Locate the cell with the specified text and output its (x, y) center coordinate. 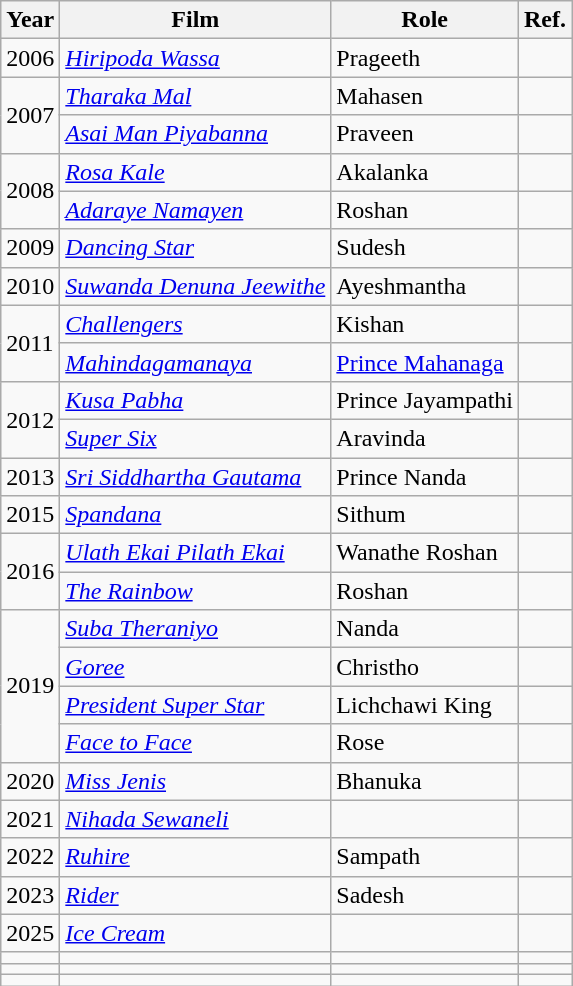
2020 (30, 781)
Asai Man Piyabanna (196, 134)
Sithum (425, 515)
Face to Face (196, 743)
Ayeshmantha (425, 286)
Aravinda (425, 438)
2007 (30, 115)
Akalanka (425, 172)
2015 (30, 515)
Kusa Pabha (196, 400)
Role (425, 20)
Ice Cream (196, 933)
2010 (30, 286)
Suba Theraniyo (196, 629)
2021 (30, 819)
President Super Star (196, 705)
Lichchawi King (425, 705)
Wanathe Roshan (425, 553)
Prince Jayampathi (425, 400)
Sadesh (425, 895)
Adaraye Namayen (196, 210)
Sudesh (425, 248)
2023 (30, 895)
2006 (30, 58)
2025 (30, 933)
Year (30, 20)
The Rainbow (196, 591)
Sri Siddhartha Gautama (196, 477)
Prageeth (425, 58)
2011 (30, 343)
Nanda (425, 629)
2012 (30, 419)
Sampath (425, 857)
Kishan (425, 324)
Ref. (546, 20)
Challengers (196, 324)
Spandana (196, 515)
Suwanda Denuna Jeewithe (196, 286)
2022 (30, 857)
Prince Mahanaga (425, 362)
Praveen (425, 134)
Film (196, 20)
Miss Jenis (196, 781)
Rosa Kale (196, 172)
Mahasen (425, 96)
2008 (30, 191)
Ulath Ekai Pilath Ekai (196, 553)
Tharaka Mal (196, 96)
Bhanuka (425, 781)
2013 (30, 477)
Nihada Sewaneli (196, 819)
Mahindagamanaya (196, 362)
Rider (196, 895)
2016 (30, 572)
Rose (425, 743)
Christho (425, 667)
2009 (30, 248)
Dancing Star (196, 248)
2019 (30, 686)
Prince Nanda (425, 477)
Goree (196, 667)
Ruhire (196, 857)
Hiripoda Wassa (196, 58)
Super Six (196, 438)
